For the text-containing cell, return its midpoint in (X, Y) coordinate format. 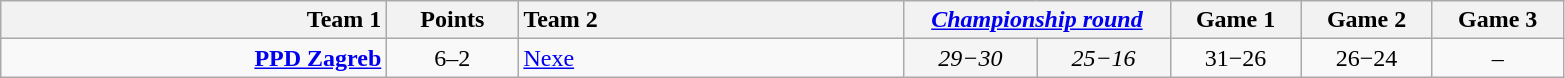
Team 1 (194, 20)
– (1498, 58)
Championship round (1037, 20)
Points (452, 20)
PPD Zagreb (194, 58)
Game 3 (1498, 20)
Team 2 (711, 20)
25−16 (1104, 58)
29−30 (970, 58)
Game 2 (1366, 20)
Nexe (711, 58)
31−26 (1236, 58)
Game 1 (1236, 20)
26−24 (1366, 58)
6–2 (452, 58)
